Find where the given text appears and provide that cell's center as (X, Y) coordinate. 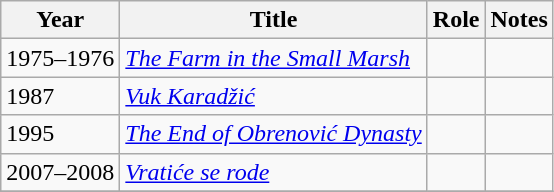
1975–1976 (60, 58)
Vuk Karadžić (274, 96)
The Farm in the Small Marsh (274, 58)
Notes (519, 20)
Vratiće se rode (274, 172)
1987 (60, 96)
1995 (60, 134)
2007–2008 (60, 172)
Year (60, 20)
Role (456, 20)
Title (274, 20)
The End of Obrenović Dynasty (274, 134)
